From the cell containing the given text, extract its center point as (X, Y) coordinate. 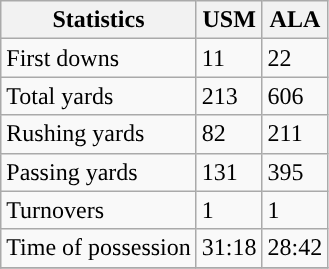
Total yards (99, 96)
28:42 (295, 248)
ALA (295, 20)
First downs (99, 58)
Statistics (99, 20)
Turnovers (99, 210)
22 (295, 58)
211 (295, 134)
31:18 (229, 248)
Rushing yards (99, 134)
USM (229, 20)
131 (229, 172)
82 (229, 134)
606 (295, 96)
395 (295, 172)
Time of possession (99, 248)
213 (229, 96)
Passing yards (99, 172)
11 (229, 58)
